Scan for the cell matching the given text and deliver its (X, Y) coordinate at center. 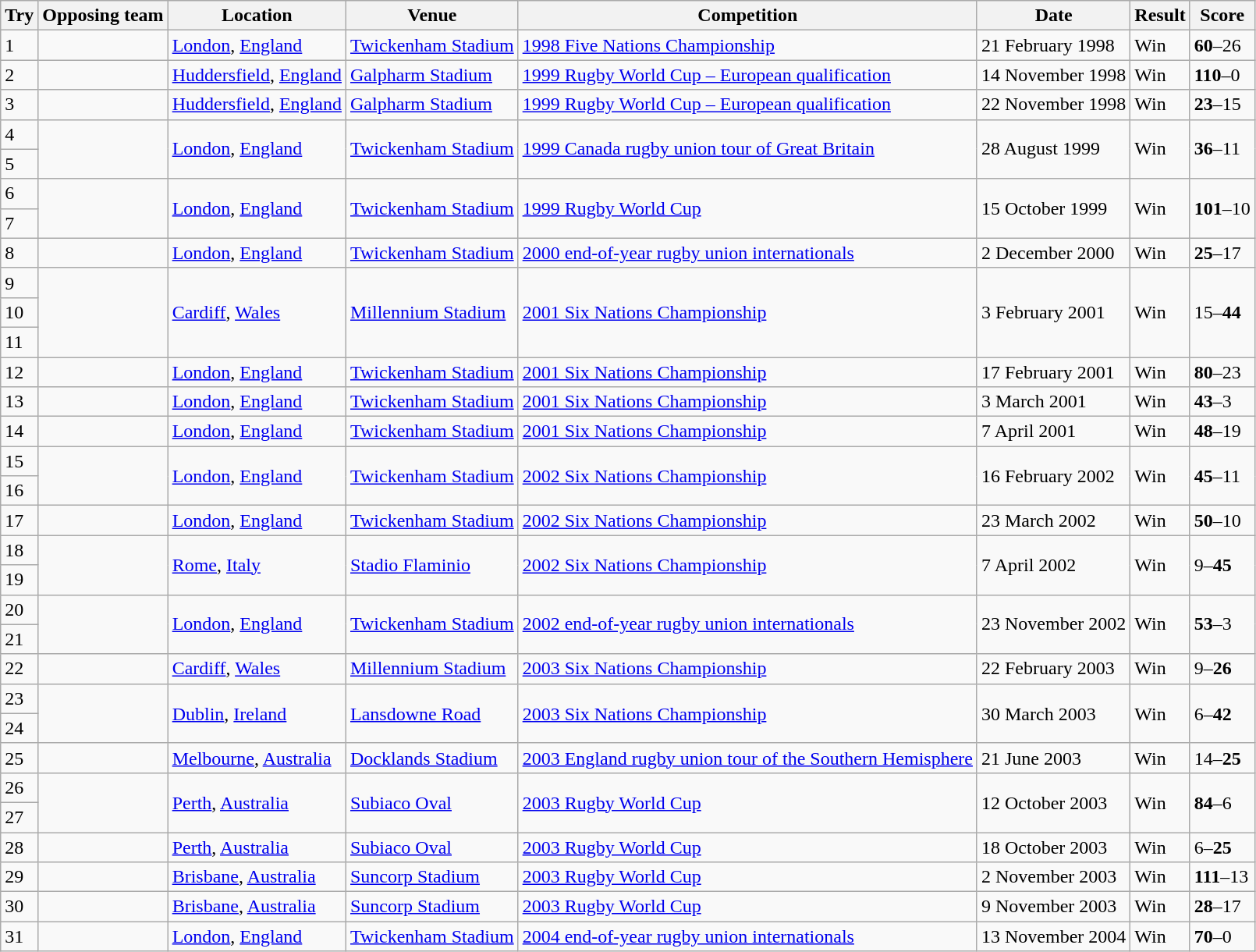
36–11 (1222, 149)
2003 England rugby union tour of the Southern Hemisphere (747, 758)
9 (20, 282)
21 (20, 639)
22 February 2003 (1053, 669)
14 (20, 432)
12 October 2003 (1053, 802)
Lansdowne Road (432, 713)
7 (20, 223)
70–0 (1222, 936)
2004 end-of-year rugby union internationals (747, 936)
2 December 2000 (1053, 253)
Stadio Flaminio (432, 565)
17 (20, 520)
14 November 1998 (1053, 75)
23 March 2002 (1053, 520)
6–42 (1222, 713)
12 (20, 372)
25–17 (1222, 253)
Dublin, Ireland (257, 713)
28 (20, 847)
16 February 2002 (1053, 476)
Opposing team (103, 16)
Location (257, 16)
Melbourne, Australia (257, 758)
Try (20, 16)
53–3 (1222, 624)
23–15 (1222, 105)
2002 end-of-year rugby union internationals (747, 624)
25 (20, 758)
21 June 2003 (1053, 758)
110–0 (1222, 75)
4 (20, 134)
16 (20, 491)
18 (20, 550)
10 (20, 312)
26 (20, 787)
Date (1053, 16)
3 (20, 105)
31 (20, 936)
13 (20, 402)
84–6 (1222, 802)
43–3 (1222, 402)
6–25 (1222, 847)
1999 Rugby World Cup (747, 208)
9 November 2003 (1053, 907)
48–19 (1222, 432)
15–44 (1222, 312)
7 April 2002 (1053, 565)
15 October 1999 (1053, 208)
5 (20, 164)
1 (20, 45)
17 February 2001 (1053, 372)
30 (20, 907)
Score (1222, 16)
24 (20, 728)
2000 end-of-year rugby union internationals (747, 253)
1999 Canada rugby union tour of Great Britain (747, 149)
19 (20, 580)
27 (20, 817)
23 (20, 698)
7 April 2001 (1053, 432)
Rome, Italy (257, 565)
45–11 (1222, 476)
13 November 2004 (1053, 936)
21 February 1998 (1053, 45)
15 (20, 461)
23 November 2002 (1053, 624)
18 October 2003 (1053, 847)
2 (20, 75)
8 (20, 253)
Venue (432, 16)
22 November 1998 (1053, 105)
1998 Five Nations Championship (747, 45)
9–26 (1222, 669)
2 November 2003 (1053, 877)
22 (20, 669)
11 (20, 342)
Competition (747, 16)
3 March 2001 (1053, 402)
9–45 (1222, 565)
28 August 1999 (1053, 149)
Result (1160, 16)
101–10 (1222, 208)
Docklands Stadium (432, 758)
14–25 (1222, 758)
60–26 (1222, 45)
3 February 2001 (1053, 312)
29 (20, 877)
20 (20, 609)
30 March 2003 (1053, 713)
111–13 (1222, 877)
80–23 (1222, 372)
6 (20, 194)
50–10 (1222, 520)
28–17 (1222, 907)
